Return [X, Y] of the center of cell containing provided text 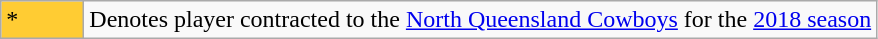
* [42, 20]
Denotes player contracted to the North Queensland Cowboys for the 2018 season [480, 20]
